Pinpoint the cell where the given text exists, returning its [x, y] midpoint coordinate. 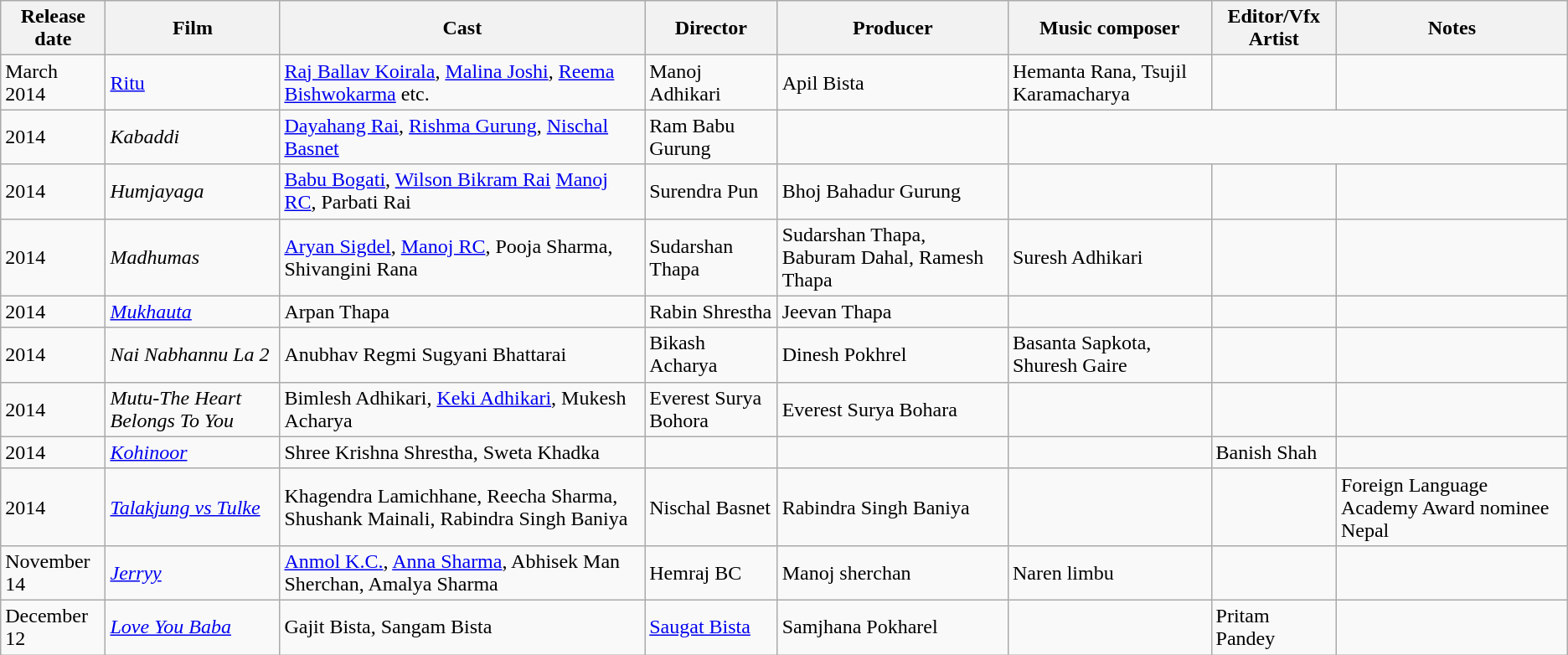
Sudarshan Thapa, Baburam Dahal, Ramesh Thapa [893, 257]
Manoj Adhikari [711, 82]
Nai Nabhannu La 2 [193, 355]
Hemanta Rana, Tsujil Karamacharya [1109, 82]
Director [711, 28]
Kohinoor [193, 452]
Samjhana Pokharel [893, 627]
Naren limbu [1109, 573]
Surendra Pun [711, 191]
Mukhauta [193, 312]
Gajit Bista, Sangam Bista [462, 627]
Foreign Language Academy Award nominee Nepal [1452, 507]
Anubhav Regmi Sugyani Bhattarai [462, 355]
Dayahang Rai, Rishma Gurung, Nischal Basnet [462, 137]
Aryan Sigdel, Manoj RC, Pooja Sharma, Shivangini Rana [462, 257]
Ritu [193, 82]
Cast [462, 28]
Khagendra Lamichhane, Reecha Sharma, Shushank Mainali, Rabindra Singh Baniya [462, 507]
Manoj sherchan [893, 573]
Notes [1452, 28]
Banish Shah [1273, 452]
Music composer [1109, 28]
Everest Surya Bohora [711, 409]
Nischal Basnet [711, 507]
Dinesh Pokhrel [893, 355]
Release date [54, 28]
Babu Bogati, Wilson Bikram Rai Manoj RC, Parbati Rai [462, 191]
Humjayaga [193, 191]
Suresh Adhikari [1109, 257]
Kabaddi [193, 137]
Raj Ballav Koirala, Malina Joshi, Reema Bishwokarma etc. [462, 82]
Anmol K.C., Anna Sharma, Abhisek Man Sherchan, Amalya Sharma [462, 573]
March 2014 [54, 82]
Mutu-The Heart Belongs To You [193, 409]
Apil Bista [893, 82]
December 12 [54, 627]
Bikash Acharya [711, 355]
Bimlesh Adhikari, Keki Adhikari, Mukesh Acharya [462, 409]
Bhoj Bahadur Gurung [893, 191]
Shree Krishna Shrestha, Sweta Khadka [462, 452]
Love You Baba [193, 627]
Arpan Thapa [462, 312]
Everest Surya Bohara [893, 409]
Ram Babu Gurung [711, 137]
November 14 [54, 573]
Editor/Vfx Artist [1273, 28]
Talakjung vs Tulke [193, 507]
Rabindra Singh Baniya [893, 507]
Jeevan Thapa [893, 312]
Madhumas [193, 257]
Producer [893, 28]
Sudarshan Thapa [711, 257]
Pritam Pandey [1273, 627]
Jerryy [193, 573]
Hemraj BC [711, 573]
Film [193, 28]
Basanta Sapkota, Shuresh Gaire [1109, 355]
Rabin Shrestha [711, 312]
Saugat Bista [711, 627]
